Determine the (X, Y) coordinate at the center of the cell enclosing the given text.  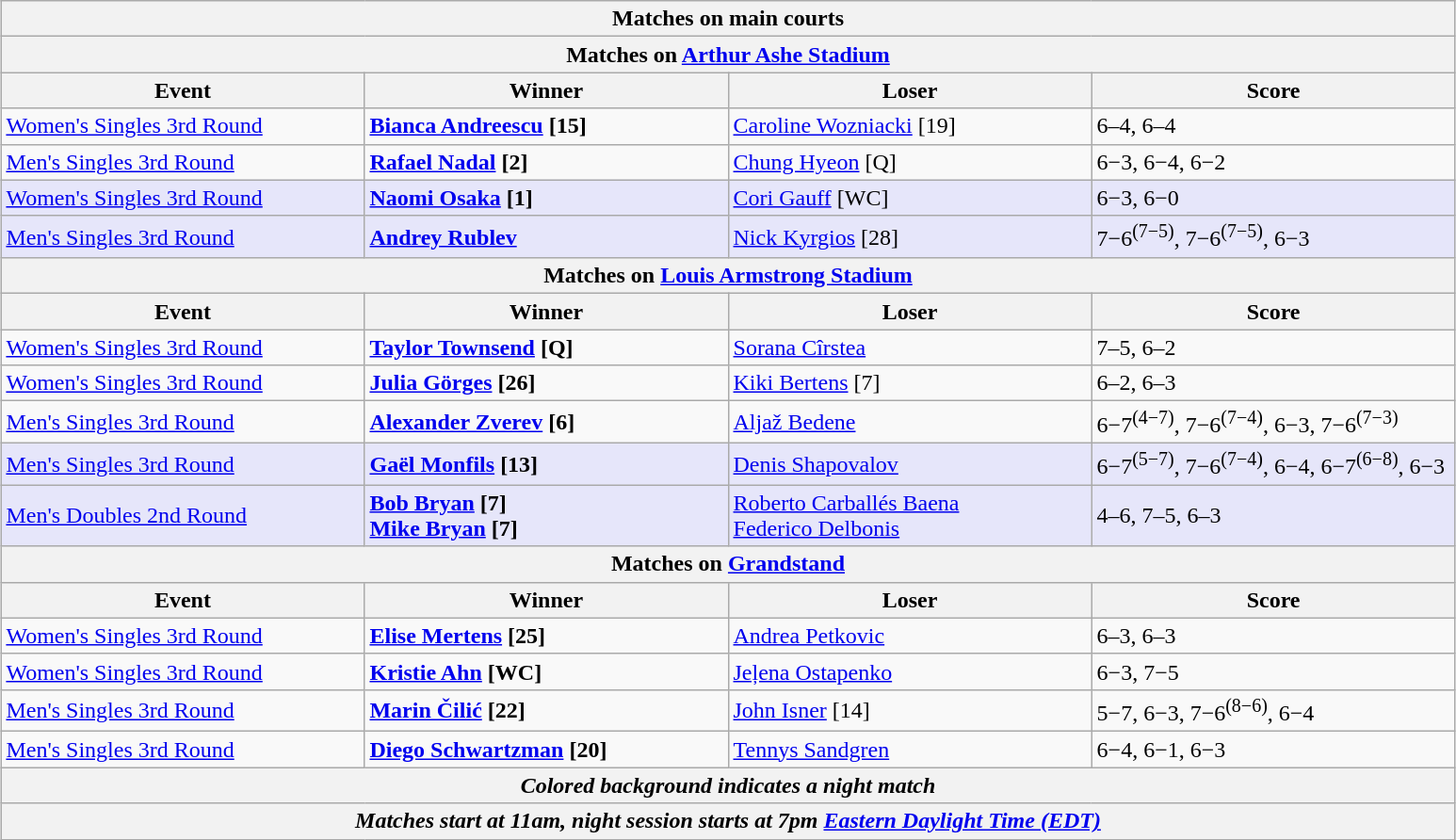
Bob Bryan [7] Mike Bryan [7] (546, 516)
6–2, 6–3 (1273, 383)
Tennys Sandgren (910, 750)
Aljaž Bedene (910, 422)
6−3, 6−4, 6−2 (1273, 162)
6−7(4−7), 7−6(7−4), 6−3, 7−6(7−3) (1273, 422)
Julia Görges [26] (546, 383)
6–4, 6–4 (1273, 126)
6−3, 6−0 (1273, 198)
Chung Hyeon [Q] (910, 162)
Andrey Rublev (546, 237)
Kiki Bertens [7] (910, 383)
5−7, 6−3, 7−6(8−6), 6−4 (1273, 710)
Naomi Osaka [1] (546, 198)
Sorana Cîrstea (910, 347)
Rafael Nadal [2] (546, 162)
Caroline Wozniacki [19] (910, 126)
Taylor Townsend [Q] (546, 347)
John Isner [14] (910, 710)
Jeļena Ostapenko (910, 671)
Kristie Ahn [WC] (546, 671)
Denis Shapovalov (910, 463)
Men's Doubles 2nd Round (183, 516)
Matches on Arthur Ashe Stadium (728, 55)
4–6, 7–5, 6–3 (1273, 516)
Marin Čilić [22] (546, 710)
6−3, 7−5 (1273, 671)
Matches on Grandstand (728, 564)
Gaël Monfils [13] (546, 463)
Diego Schwartzman [20] (546, 750)
6−7(5−7), 7−6(7−4), 6−4, 6−7(6−8), 6−3 (1273, 463)
6−4, 6−1, 6−3 (1273, 750)
Matches on Louis Armstrong Stadium (728, 276)
6–3, 6–3 (1273, 636)
Matches on main courts (728, 19)
Colored background indicates a night match (728, 785)
Alexander Zverev [6] (546, 422)
Bianca Andreescu [15] (546, 126)
Roberto Carballés Baena Federico Delbonis (910, 516)
Elise Mertens [25] (546, 636)
Matches start at 11am, night session starts at 7pm Eastern Daylight Time (EDT) (728, 821)
Nick Kyrgios [28] (910, 237)
7–5, 6–2 (1273, 347)
Cori Gauff [WC] (910, 198)
7−6(7−5), 7−6(7−5), 6−3 (1273, 237)
Andrea Petkovic (910, 636)
